Return the (X, Y) coordinate for the center point of the cell that contains the specified text.  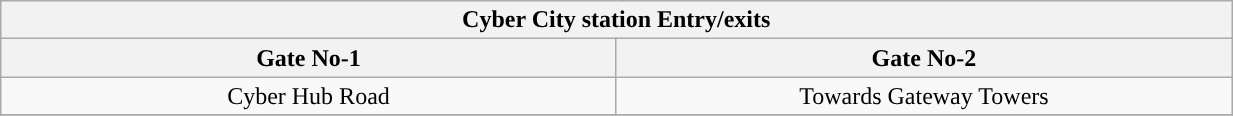
Gate No-2 (924, 58)
Gate No-1 (308, 58)
Towards Gateway Towers (924, 96)
Cyber City station Entry/exits (616, 20)
Cyber Hub Road (308, 96)
